Find where the given text appears and provide that cell's center as [X, Y] coordinate. 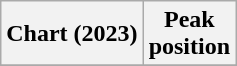
Chart (2023) [72, 34]
Peakposition [189, 34]
